Identify which cell holds the provided text, then report its (X, Y) central coordinate. 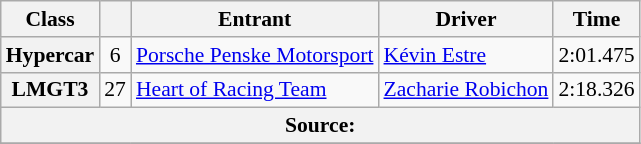
Hypercar (50, 55)
27 (115, 90)
LMGT3 (50, 90)
2:18.326 (596, 90)
Porsche Penske Motorsport (255, 55)
Time (596, 19)
Class (50, 19)
Driver (466, 19)
Source: (320, 126)
Heart of Racing Team (255, 90)
6 (115, 55)
Entrant (255, 19)
Kévin Estre (466, 55)
2:01.475 (596, 55)
Zacharie Robichon (466, 90)
